Identify which cell holds the provided text, then report its (x, y) central coordinate. 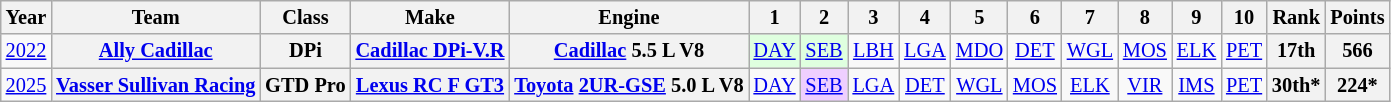
10 (1244, 17)
2022 (26, 51)
Points (1357, 17)
9 (1196, 17)
Rank (1296, 17)
Lexus RC F GT3 (430, 85)
3 (874, 17)
Toyota 2UR-GSE 5.0 L V8 (628, 85)
6 (1035, 17)
Make (430, 17)
8 (1145, 17)
1 (775, 17)
Ally Cadillac (156, 51)
VIR (1145, 85)
566 (1357, 51)
Class (305, 17)
Vasser Sullivan Racing (156, 85)
17th (1296, 51)
MDO (980, 51)
Cadillac DPi-V.R (430, 51)
30th* (1296, 85)
GTD Pro (305, 85)
DPi (305, 51)
2025 (26, 85)
LBH (874, 51)
Cadillac 5.5 L V8 (628, 51)
7 (1090, 17)
5 (980, 17)
224* (1357, 85)
Team (156, 17)
IMS (1196, 85)
2 (824, 17)
Engine (628, 17)
4 (925, 17)
Year (26, 17)
